Locate the cell with the specified text and output its [X, Y] center coordinate. 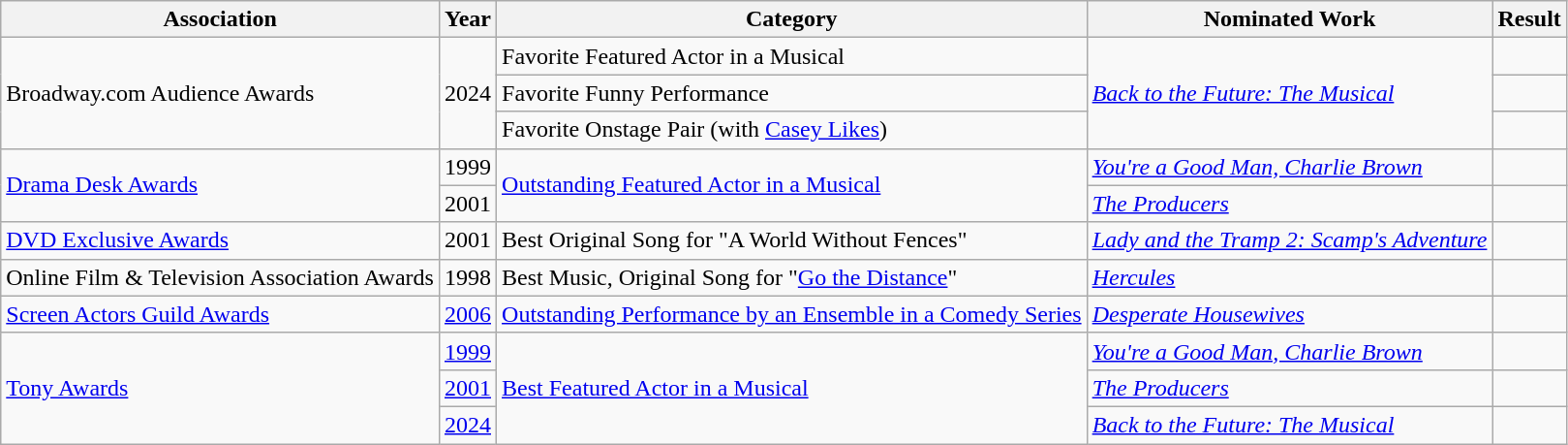
Nominated Work [1290, 19]
Best Original Song for "A World Without Fences" [792, 240]
Online Film & Television Association Awards [221, 277]
Tony Awards [221, 388]
Association [221, 19]
Outstanding Performance by an Ensemble in a Comedy Series [792, 314]
Broadway.com Audience Awards [221, 93]
Lady and the Tramp 2: Scamp's Adventure [1290, 240]
Best Featured Actor in a Musical [792, 388]
Best Music, Original Song for "Go the Distance" [792, 277]
Desperate Housewives [1290, 314]
Year [467, 19]
Screen Actors Guild Awards [221, 314]
Favorite Featured Actor in a Musical [792, 56]
Outstanding Featured Actor in a Musical [792, 185]
Drama Desk Awards [221, 185]
Result [1529, 19]
1998 [467, 277]
Favorite Onstage Pair (with Casey Likes) [792, 130]
Hercules [1290, 277]
Favorite Funny Performance [792, 93]
DVD Exclusive Awards [221, 240]
Category [792, 19]
2006 [467, 314]
